Return the (X, Y) coordinate for the center point of the cell that contains the specified text.  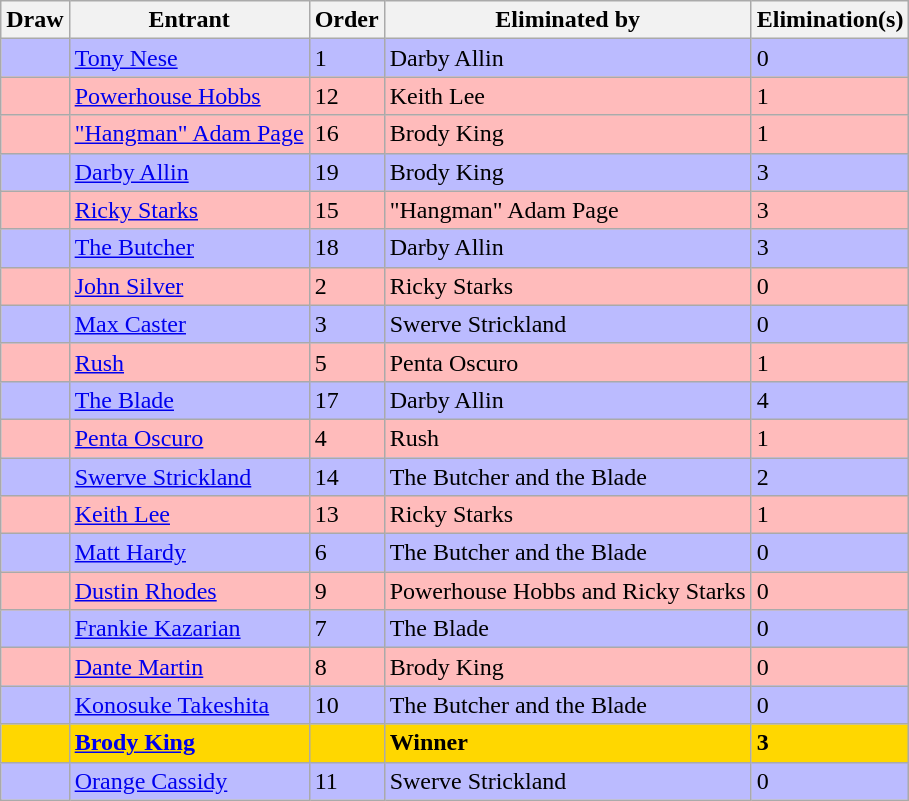
Konosuke Takeshita (189, 705)
18 (346, 248)
5 (346, 362)
16 (346, 134)
Orange Cassidy (189, 781)
Max Caster (189, 324)
The Butcher (189, 248)
9 (346, 591)
14 (346, 477)
Winner (568, 743)
Entrant (189, 20)
7 (346, 629)
Frankie Kazarian (189, 629)
Matt Hardy (189, 553)
12 (346, 96)
Draw (35, 20)
19 (346, 172)
15 (346, 210)
Powerhouse Hobbs (189, 96)
Order (346, 20)
6 (346, 553)
John Silver (189, 286)
17 (346, 400)
10 (346, 705)
8 (346, 667)
Powerhouse Hobbs and Ricky Starks (568, 591)
Tony Nese (189, 58)
Dustin Rhodes (189, 591)
13 (346, 515)
Eliminated by (568, 20)
Elimination(s) (830, 20)
Dante Martin (189, 667)
11 (346, 781)
